For the text-containing cell, return its midpoint in (x, y) coordinate format. 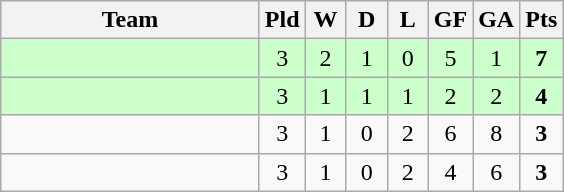
8 (496, 134)
W (326, 20)
Pts (542, 20)
GF (450, 20)
Team (130, 20)
D (366, 20)
L (408, 20)
7 (542, 58)
GA (496, 20)
5 (450, 58)
Pld (282, 20)
